Return [X, Y] of the center of cell containing provided text 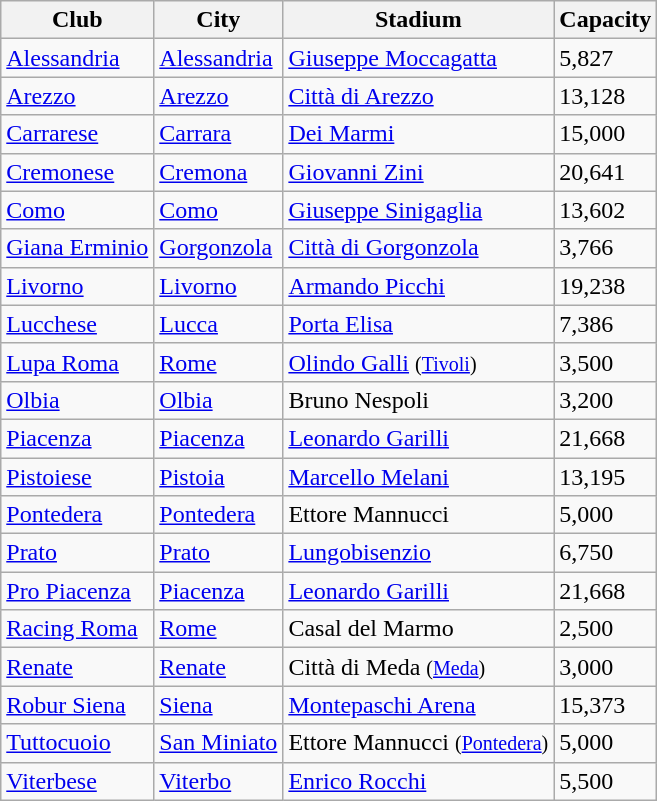
Marcello Melani [418, 477]
Città di Gorgonzola [418, 248]
Giuseppe Sinigaglia [418, 210]
Siena [218, 705]
13,195 [606, 477]
13,602 [606, 210]
2,500 [606, 629]
Ettore Mannucci (Pontedera) [418, 743]
Carrarese [78, 134]
13,128 [606, 96]
Viterbo [218, 781]
Ettore Mannucci [418, 515]
Tuttocuoio [78, 743]
Porta Elisa [418, 324]
Giovanni Zini [418, 172]
Robur Siena [78, 705]
3,000 [606, 667]
Città di Meda (Meda) [418, 667]
Giana Erminio [78, 248]
San Miniato [218, 743]
Capacity [606, 20]
3,200 [606, 400]
3,766 [606, 248]
Cremonese [78, 172]
6,750 [606, 553]
Stadium [418, 20]
Giuseppe Moccagatta [418, 58]
Lucca [218, 324]
5,500 [606, 781]
7,386 [606, 324]
Gorgonzola [218, 248]
Pistoiese [78, 477]
Pistoia [218, 477]
20,641 [606, 172]
5,827 [606, 58]
19,238 [606, 286]
15,000 [606, 134]
Racing Roma [78, 629]
Cremona [218, 172]
Olindo Galli (Tivoli) [418, 362]
3,500 [606, 362]
City [218, 20]
Bruno Nespoli [418, 400]
Carrara [218, 134]
Casal del Marmo [418, 629]
15,373 [606, 705]
Lupa Roma [78, 362]
Lungobisenzio [418, 553]
Viterbese [78, 781]
Pro Piacenza [78, 591]
Dei Marmi [418, 134]
Lucchese [78, 324]
Club [78, 20]
Armando Picchi [418, 286]
Città di Arezzo [418, 96]
Montepaschi Arena [418, 705]
Enrico Rocchi [418, 781]
